Identify which cell holds the provided text, then report its [x, y] central coordinate. 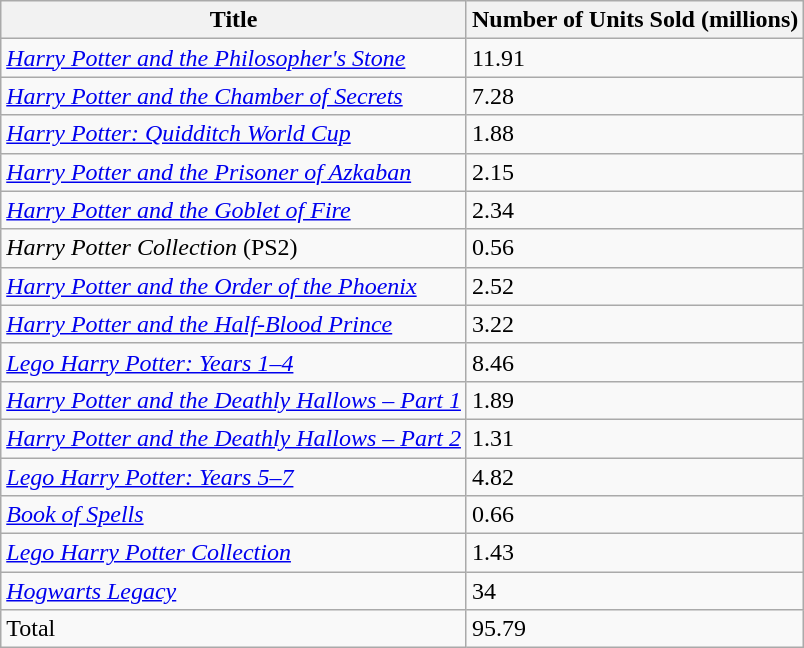
95.79 [634, 629]
Harry Potter and the Deathly Hallows – Part 2 [234, 438]
Number of Units Sold (millions) [634, 20]
Harry Potter: Quidditch World Cup [234, 134]
Lego Harry Potter Collection [234, 553]
2.15 [634, 172]
Harry Potter and the Philosopher's Stone [234, 58]
Total [234, 629]
1.31 [634, 438]
Title [234, 20]
1.43 [634, 553]
Lego Harry Potter: Years 1–4 [234, 362]
8.46 [634, 362]
34 [634, 591]
0.56 [634, 248]
2.52 [634, 286]
Harry Potter and the Prisoner of Azkaban [234, 172]
0.66 [634, 515]
Lego Harry Potter: Years 5–7 [234, 477]
Hogwarts Legacy [234, 591]
Book of Spells [234, 515]
Harry Potter and the Chamber of Secrets [234, 96]
2.34 [634, 210]
Harry Potter Collection (PS2) [234, 248]
7.28 [634, 96]
Harry Potter and the Goblet of Fire [234, 210]
3.22 [634, 324]
4.82 [634, 477]
Harry Potter and the Order of the Phoenix [234, 286]
Harry Potter and the Half-Blood Prince [234, 324]
1.88 [634, 134]
Harry Potter and the Deathly Hallows – Part 1 [234, 400]
11.91 [634, 58]
1.89 [634, 400]
